Pinpoint the cell where the given text exists, returning its (X, Y) midpoint coordinate. 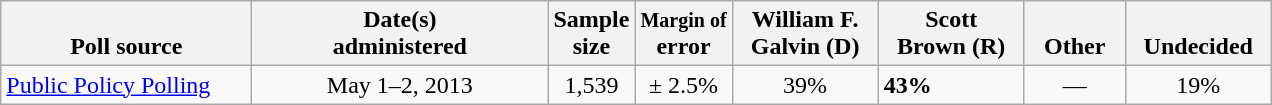
Samplesize (592, 34)
Public Policy Polling (126, 85)
Poll source (126, 34)
Date(s)administered (400, 34)
William F.Galvin (D) (805, 34)
Margin oferror (684, 34)
Undecided (1198, 34)
39% (805, 85)
Other (1074, 34)
1,539 (592, 85)
± 2.5% (684, 85)
ScottBrown (R) (951, 34)
43% (951, 85)
May 1–2, 2013 (400, 85)
— (1074, 85)
19% (1198, 85)
